Search for the cell housing the specified text and yield its [x, y] center coordinate. 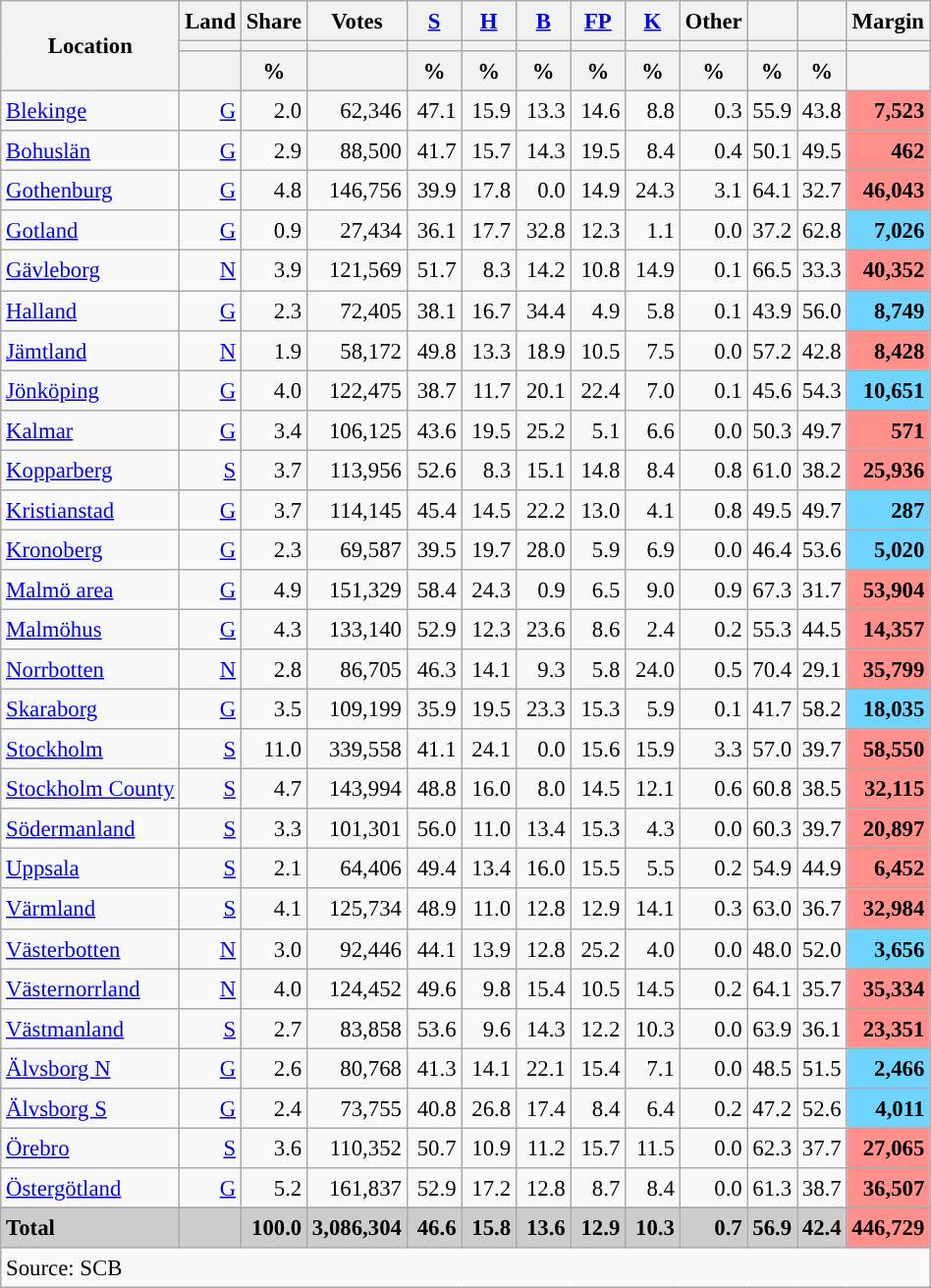
13.6 [543, 1228]
44.5 [822, 629]
Votes [357, 22]
27,434 [357, 230]
4.8 [273, 191]
Gävleborg [90, 271]
2,466 [888, 1069]
3.4 [273, 430]
45.6 [772, 391]
Other [713, 22]
Uppsala [90, 868]
Bohuslän [90, 151]
35,334 [888, 988]
50.3 [772, 430]
15.5 [598, 868]
47.2 [772, 1108]
22.2 [543, 511]
446,729 [888, 1228]
5,020 [888, 550]
24.1 [489, 749]
125,734 [357, 910]
72,405 [357, 310]
6.6 [653, 430]
22.1 [543, 1069]
Gotland [90, 230]
11.5 [653, 1148]
38.2 [822, 470]
133,140 [357, 629]
122,475 [357, 391]
1.1 [653, 230]
14,357 [888, 629]
36,507 [888, 1189]
4,011 [888, 1108]
55.9 [772, 112]
0.4 [713, 151]
61.0 [772, 470]
49.8 [434, 350]
45.4 [434, 511]
32.8 [543, 230]
Värmland [90, 910]
101,301 [357, 829]
48.9 [434, 910]
Västerbotten [90, 949]
54.3 [822, 391]
151,329 [357, 589]
9.0 [653, 589]
28.0 [543, 550]
58,172 [357, 350]
46,043 [888, 191]
80,768 [357, 1069]
14.6 [598, 112]
55.3 [772, 629]
20.1 [543, 391]
Kalmar [90, 430]
5.5 [653, 868]
Gothenburg [90, 191]
Älvsborg S [90, 1108]
39.9 [434, 191]
11.7 [489, 391]
62,346 [357, 112]
7,523 [888, 112]
32,984 [888, 910]
3.6 [273, 1148]
Jämtland [90, 350]
113,956 [357, 470]
43.9 [772, 310]
3.5 [273, 709]
70.4 [772, 670]
61.3 [772, 1189]
8,428 [888, 350]
Malmöhus [90, 629]
42.8 [822, 350]
0.5 [713, 670]
Kopparberg [90, 470]
63.0 [772, 910]
37.7 [822, 1148]
50.1 [772, 151]
66.5 [772, 271]
6.5 [598, 589]
54.9 [772, 868]
22.4 [598, 391]
18,035 [888, 709]
43.8 [822, 112]
47.1 [434, 112]
5.2 [273, 1189]
110,352 [357, 1148]
64,406 [357, 868]
12.1 [653, 790]
67.3 [772, 589]
Västernorrland [90, 988]
124,452 [357, 988]
17.2 [489, 1189]
35,799 [888, 670]
16.7 [489, 310]
50.7 [434, 1148]
9.8 [489, 988]
26.8 [489, 1108]
56.9 [772, 1228]
3.9 [273, 271]
Kristianstad [90, 511]
69,587 [357, 550]
2.7 [273, 1028]
11.2 [543, 1148]
Stockholm [90, 749]
23,351 [888, 1028]
32,115 [888, 790]
8.0 [543, 790]
Malmö area [90, 589]
Total [90, 1228]
53,904 [888, 589]
K [653, 22]
Stockholm County [90, 790]
161,837 [357, 1189]
3.0 [273, 949]
143,994 [357, 790]
46.4 [772, 550]
8,749 [888, 310]
73,755 [357, 1108]
44.1 [434, 949]
8.7 [598, 1189]
23.6 [543, 629]
Södermanland [90, 829]
42.4 [822, 1228]
2.0 [273, 112]
Norrbotten [90, 670]
48.0 [772, 949]
109,199 [357, 709]
7,026 [888, 230]
6.4 [653, 1108]
48.5 [772, 1069]
35.7 [822, 988]
24.0 [653, 670]
2.6 [273, 1069]
92,446 [357, 949]
39.5 [434, 550]
7.1 [653, 1069]
83,858 [357, 1028]
9.6 [489, 1028]
4.7 [273, 790]
20,897 [888, 829]
15.6 [598, 749]
Skaraborg [90, 709]
34.4 [543, 310]
5.1 [598, 430]
13.0 [598, 511]
46.3 [434, 670]
7.0 [653, 391]
2.8 [273, 670]
Source: SCB [465, 1267]
Jönköping [90, 391]
Margin [888, 22]
10.8 [598, 271]
38.1 [434, 310]
114,145 [357, 511]
37.2 [772, 230]
9.3 [543, 670]
Share [273, 22]
12.2 [598, 1028]
FP [598, 22]
10,651 [888, 391]
44.9 [822, 868]
3,656 [888, 949]
7.5 [653, 350]
6.9 [653, 550]
33.3 [822, 271]
43.6 [434, 430]
2.9 [273, 151]
2.1 [273, 868]
51.5 [822, 1069]
23.3 [543, 709]
40.8 [434, 1108]
49.6 [434, 988]
88,500 [357, 151]
100.0 [273, 1228]
3.1 [713, 191]
14.2 [543, 271]
Västmanland [90, 1028]
32.7 [822, 191]
462 [888, 151]
B [543, 22]
Land [210, 22]
8.8 [653, 112]
46.6 [434, 1228]
58.4 [434, 589]
Location [90, 46]
62.8 [822, 230]
106,125 [357, 430]
Blekinge [90, 112]
17.4 [543, 1108]
3,086,304 [357, 1228]
51.7 [434, 271]
29.1 [822, 670]
0.6 [713, 790]
48.8 [434, 790]
13.9 [489, 949]
19.7 [489, 550]
52.0 [822, 949]
H [489, 22]
15.1 [543, 470]
Östergötland [90, 1189]
18.9 [543, 350]
60.8 [772, 790]
287 [888, 511]
63.9 [772, 1028]
35.9 [434, 709]
339,558 [357, 749]
38.5 [822, 790]
146,756 [357, 191]
0.7 [713, 1228]
571 [888, 430]
36.7 [822, 910]
Kronoberg [90, 550]
58.2 [822, 709]
27,065 [888, 1148]
Älvsborg N [90, 1069]
1.9 [273, 350]
86,705 [357, 670]
60.3 [772, 829]
31.7 [822, 589]
Halland [90, 310]
17.8 [489, 191]
40,352 [888, 271]
10.9 [489, 1148]
6,452 [888, 868]
14.8 [598, 470]
17.7 [489, 230]
121,569 [357, 271]
8.6 [598, 629]
57.0 [772, 749]
49.4 [434, 868]
Örebro [90, 1148]
57.2 [772, 350]
41.1 [434, 749]
15.8 [489, 1228]
41.3 [434, 1069]
25,936 [888, 470]
58,550 [888, 749]
62.3 [772, 1148]
